For the text-containing cell, return its midpoint in [x, y] coordinate format. 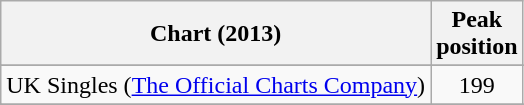
Chart (2013) [216, 34]
199 [477, 85]
Peakposition [477, 34]
UK Singles (The Official Charts Company) [216, 85]
